Determine the [X, Y] coordinate at the center of the cell enclosing the given text.  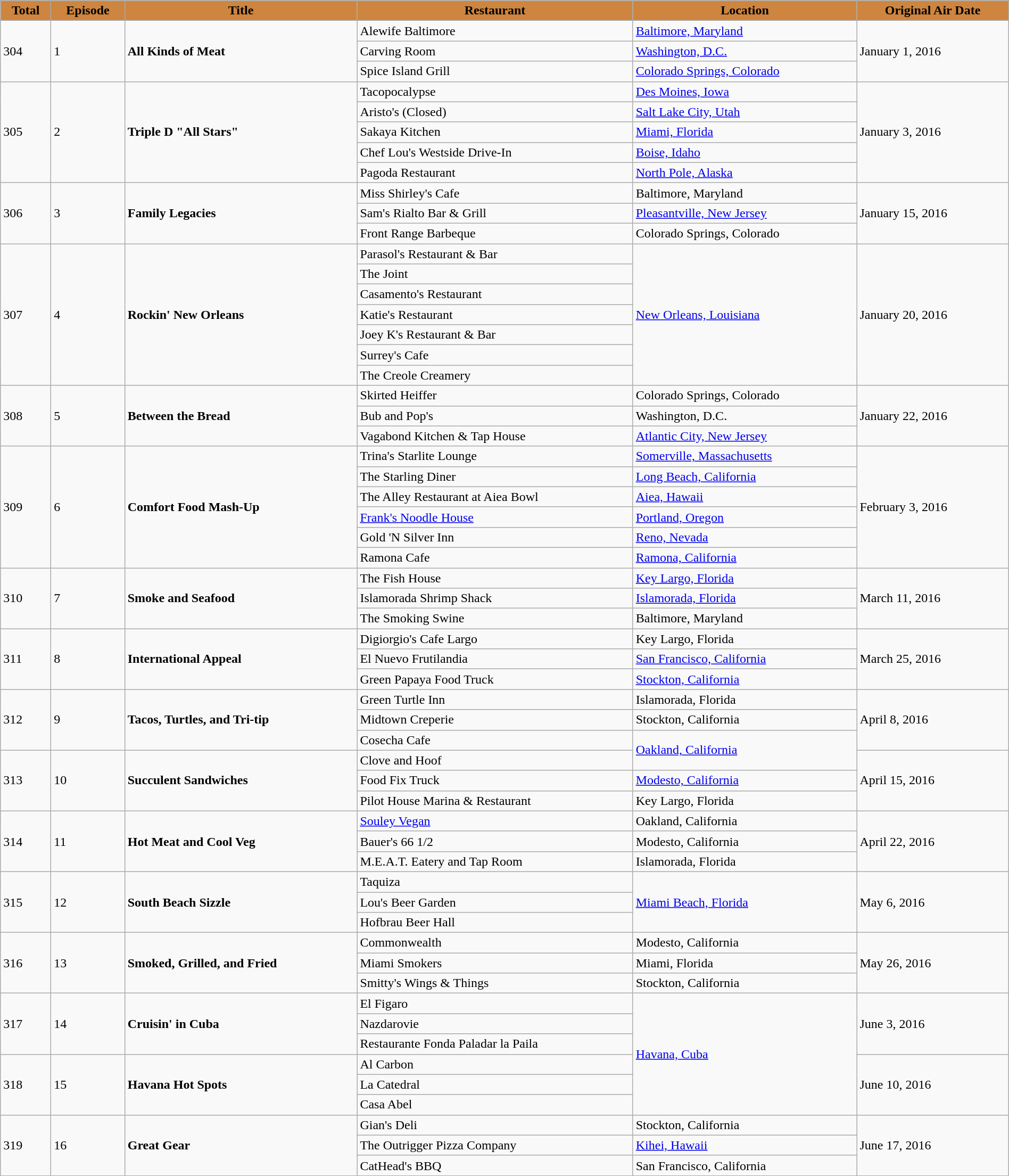
June 17, 2016 [932, 1145]
Smoke and Seafood [241, 598]
318 [26, 1084]
Aiea, Hawaii [745, 497]
Title [241, 11]
Original Air Date [932, 11]
14 [88, 1024]
The Smoking Swine [495, 619]
May 26, 2016 [932, 963]
April 22, 2016 [932, 841]
13 [88, 963]
Souley Vegan [495, 821]
The Starling Diner [495, 476]
April 15, 2016 [932, 780]
February 3, 2016 [932, 507]
309 [26, 507]
Salt Lake City, Utah [745, 112]
Atlantic City, New Jersey [745, 436]
Spice Island Grill [495, 71]
Miss Shirley's Cafe [495, 193]
2 [88, 132]
March 25, 2016 [932, 659]
7 [88, 598]
Casamento's Restaurant [495, 294]
Family Legacies [241, 213]
Taquiza [495, 882]
15 [88, 1084]
January 15, 2016 [932, 213]
Parasol's Restaurant & Bar [495, 254]
Pleasantville, New Jersey [745, 213]
Islamorada Shrimp Shack [495, 598]
Comfort Food Mash-Up [241, 507]
Vagabond Kitchen & Tap House [495, 436]
Al Carbon [495, 1064]
Kihei, Hawaii [745, 1145]
Miami Beach, Florida [745, 902]
The Fish House [495, 578]
South Beach Sizzle [241, 902]
308 [26, 416]
Rockin' New Orleans [241, 315]
Smoked, Grilled, and Fried [241, 963]
The Creole Creamery [495, 375]
16 [88, 1145]
Between the Bread [241, 416]
International Appeal [241, 659]
Joey K's Restaurant & Bar [495, 335]
304 [26, 51]
317 [26, 1024]
Episode [88, 11]
Casa Abel [495, 1105]
All Kinds of Meat [241, 51]
Long Beach, California [745, 476]
Miami Smokers [495, 963]
316 [26, 963]
9 [88, 720]
El Nuevo Frutilandia [495, 659]
Alewife Baltimore [495, 31]
New Orleans, Louisiana [745, 315]
10 [88, 780]
Restaurante Fonda Paladar la Paila [495, 1044]
Bub and Pop's [495, 416]
Ramona, California [745, 557]
305 [26, 132]
Pilot House Marina & Restaurant [495, 801]
Pagoda Restaurant [495, 172]
CatHead's BBQ [495, 1165]
Tacos, Turtles, and Tri-tip [241, 720]
Total [26, 11]
Green Turtle Inn [495, 700]
Carving Room [495, 51]
June 10, 2016 [932, 1084]
La Catedral [495, 1084]
Boise, Idaho [745, 152]
Somerville, Massachusetts [745, 456]
Nazdarovie [495, 1024]
Skirted Heiffer [495, 396]
Green Papaya Food Truck [495, 679]
Clove and Hoof [495, 760]
Restaurant [495, 11]
The Alley Restaurant at Aiea Bowl [495, 497]
312 [26, 720]
Lou's Beer Garden [495, 902]
January 3, 2016 [932, 132]
306 [26, 213]
January 22, 2016 [932, 416]
Smitty's Wings & Things [495, 983]
Havana, Cuba [745, 1054]
Cruisin' in Cuba [241, 1024]
Katie's Restaurant [495, 315]
Trina's Starlite Lounge [495, 456]
January 20, 2016 [932, 315]
M.E.A.T. Eatery and Tap Room [495, 861]
307 [26, 315]
Surrey's Cafe [495, 355]
The Outrigger Pizza Company [495, 1145]
April 8, 2016 [932, 720]
6 [88, 507]
Frank's Noodle House [495, 517]
June 3, 2016 [932, 1024]
El Figaro [495, 1004]
11 [88, 841]
Sakaya Kitchen [495, 132]
January 1, 2016 [932, 51]
Tacopocalypse [495, 92]
Gian's Deli [495, 1125]
Des Moines, Iowa [745, 92]
Hofbrau Beer Hall [495, 923]
Bauer's 66 1/2 [495, 841]
Front Range Barbeque [495, 233]
March 11, 2016 [932, 598]
8 [88, 659]
Food Fix Truck [495, 780]
310 [26, 598]
Location [745, 11]
12 [88, 902]
Midtown Creperie [495, 720]
5 [88, 416]
The Joint [495, 274]
4 [88, 315]
315 [26, 902]
Aristo's (Closed) [495, 112]
Triple D "All Stars" [241, 132]
Portland, Oregon [745, 517]
313 [26, 780]
Cosecha Cafe [495, 740]
311 [26, 659]
314 [26, 841]
Great Gear [241, 1145]
North Pole, Alaska [745, 172]
Hot Meat and Cool Veg [241, 841]
Commonwealth [495, 943]
Ramona Cafe [495, 557]
Digiorgio's Cafe Largo [495, 639]
Chef Lou's Westside Drive-In [495, 152]
3 [88, 213]
319 [26, 1145]
Sam's Rialto Bar & Grill [495, 213]
Reno, Nevada [745, 537]
May 6, 2016 [932, 902]
Succulent Sandwiches [241, 780]
Gold 'N Silver Inn [495, 537]
Havana Hot Spots [241, 1084]
1 [88, 51]
